From the cell containing the given text, extract its center point as [x, y] coordinate. 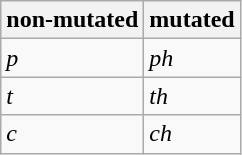
ph [192, 58]
th [192, 96]
ch [192, 134]
c [72, 134]
p [72, 58]
t [72, 96]
mutated [192, 20]
non-mutated [72, 20]
